Output the (x, y) coordinate of the center of the cell containing the given text.  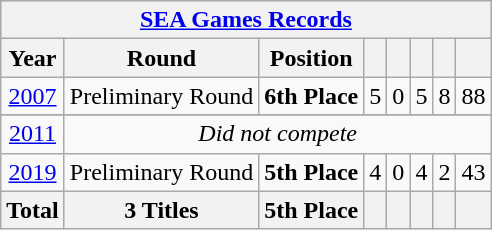
SEA Games Records (246, 20)
2007 (33, 96)
6th Place (312, 96)
2011 (33, 134)
Year (33, 58)
3 Titles (161, 210)
43 (474, 172)
Total (33, 210)
Position (312, 58)
Round (161, 58)
8 (444, 96)
2 (444, 172)
2019 (33, 172)
Did not compete (278, 134)
88 (474, 96)
